Return the [x, y] coordinate for the center point of the cell that contains the specified text.  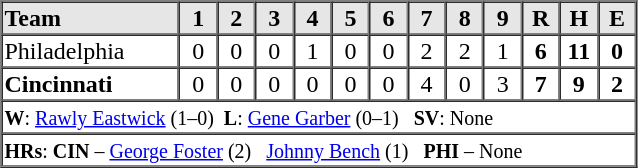
R [541, 18]
Philadelphia [91, 50]
W: Rawly Eastwick (1–0) L: Gene Garber (0–1) SV: None [319, 116]
11 [579, 50]
8 [465, 18]
E [617, 18]
H [579, 18]
Team [91, 18]
Cincinnati [91, 84]
5 [350, 18]
HRs: CIN – George Foster (2) Johnny Bench (1) PHI – None [319, 150]
